Scan for the cell matching the given text and deliver its (X, Y) coordinate at center. 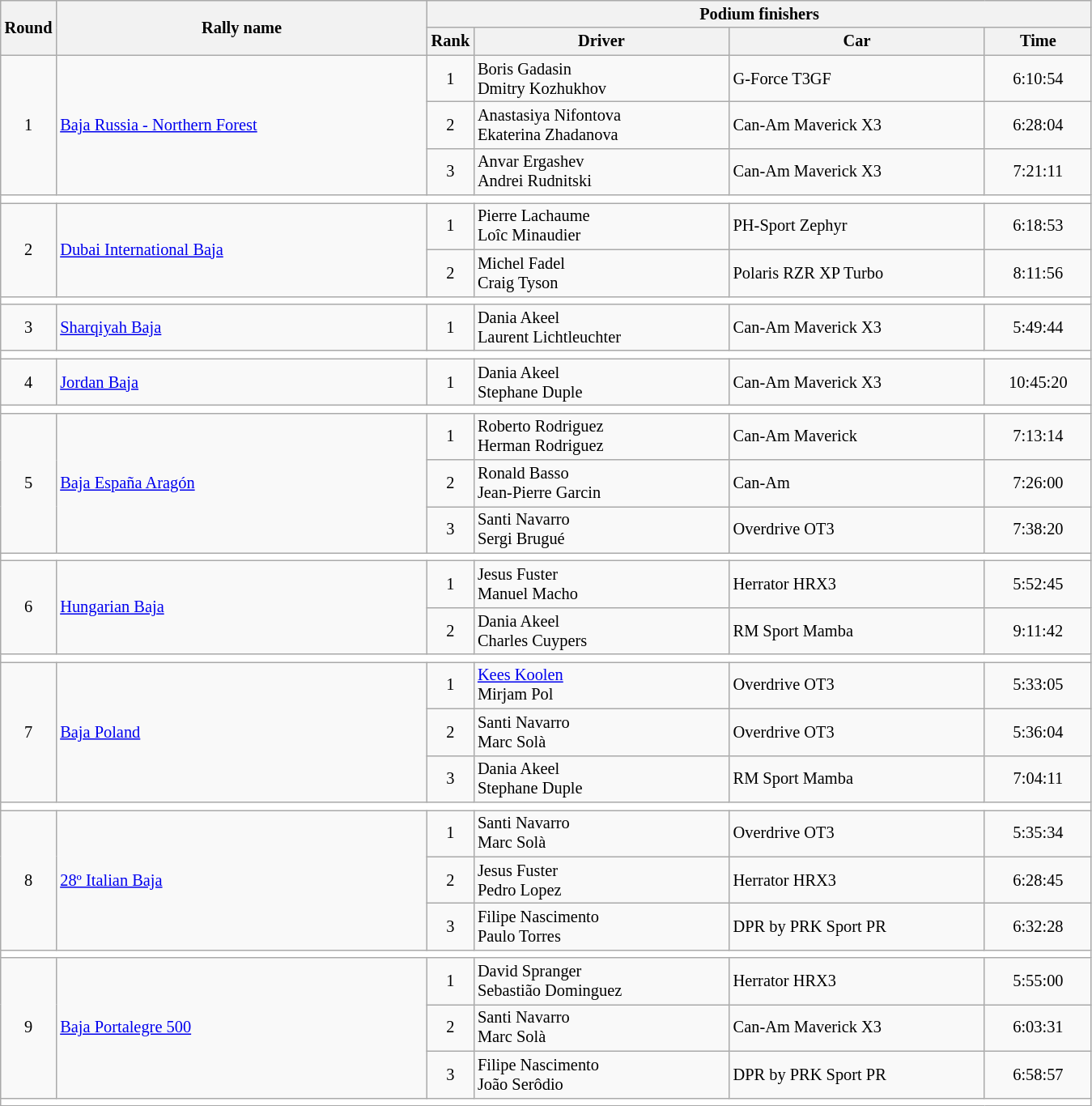
6:28:04 (1038, 125)
Filipe Nascimento João Serôdio (601, 1074)
Dubai International Baja (241, 249)
G-Force T3GF (857, 79)
8 (29, 879)
Podium finishers (759, 14)
7:21:11 (1038, 172)
7 (29, 732)
5:33:05 (1038, 685)
7:26:00 (1038, 483)
Jordan Baja (241, 382)
Santi Navarro Sergi Brugué (601, 530)
6:10:54 (1038, 79)
Michel Fadel Craig Tyson (601, 273)
Pierre Lachaume Loîc Minaudier (601, 226)
5:52:45 (1038, 584)
7:04:11 (1038, 779)
Car (857, 41)
5:35:34 (1038, 833)
Time (1038, 41)
10:45:20 (1038, 382)
Anastasiya Nifontova Ekaterina Zhadanova (601, 125)
6:18:53 (1038, 226)
David Spranger Sebastião Dominguez (601, 981)
Anvar Ergashev Andrei Rudnitski (601, 172)
Filipe Nascimento Paulo Torres (601, 926)
Rally name (241, 28)
Dania Akeel Laurent Lichtleuchter (601, 327)
6:58:57 (1038, 1074)
6:32:28 (1038, 926)
7:13:14 (1038, 436)
Jesus Fuster Pedro Lopez (601, 880)
5 (29, 483)
Sharqiyah Baja (241, 327)
Ronald Basso Jean-Pierre Garcin (601, 483)
Kees Koolen Mirjam Pol (601, 685)
Roberto Rodriguez Herman Rodriguez (601, 436)
6:28:45 (1038, 880)
Driver (601, 41)
7:38:20 (1038, 530)
Round (29, 28)
Polaris RZR XP Turbo (857, 273)
9:11:42 (1038, 631)
5:49:44 (1038, 327)
Rank (450, 41)
4 (29, 382)
Jesus Fuster Manuel Macho (601, 584)
Hungarian Baja (241, 607)
Baja Russia - Northern Forest (241, 125)
6 (29, 607)
5:55:00 (1038, 981)
9 (29, 1028)
Can-Am Maverick (857, 436)
28º Italian Baja (241, 879)
8:11:56 (1038, 273)
Dania Akeel Charles Cuypers (601, 631)
6:03:31 (1038, 1027)
5:36:04 (1038, 732)
Can-Am (857, 483)
Baja España Aragón (241, 483)
Baja Poland (241, 732)
PH-Sport Zephyr (857, 226)
Baja Portalegre 500 (241, 1028)
Boris Gadasin Dmitry Kozhukhov (601, 79)
